Capture the cell that displays the provided text and extract its [X, Y] central coordinate. 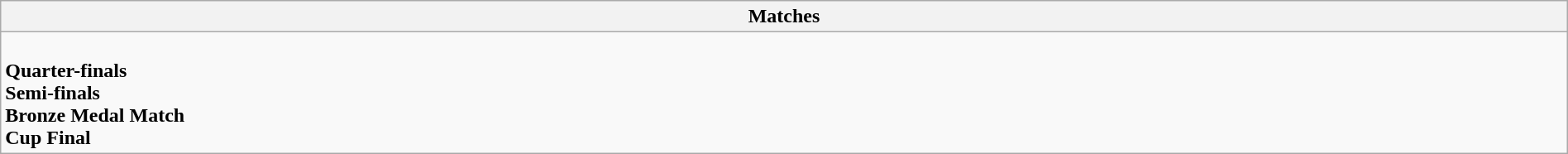
Matches [784, 17]
Quarter-finals Semi-finals Bronze Medal Match Cup Final [784, 93]
